Find where the given text appears and provide that cell's center as [x, y] coordinate. 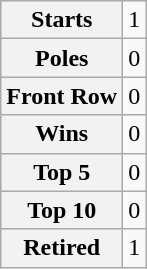
Poles [62, 58]
Front Row [62, 96]
Top 10 [62, 210]
Retired [62, 248]
Starts [62, 20]
Top 5 [62, 172]
Wins [62, 134]
